Return the (x, y) coordinate for the center point of the cell that contains the specified text.  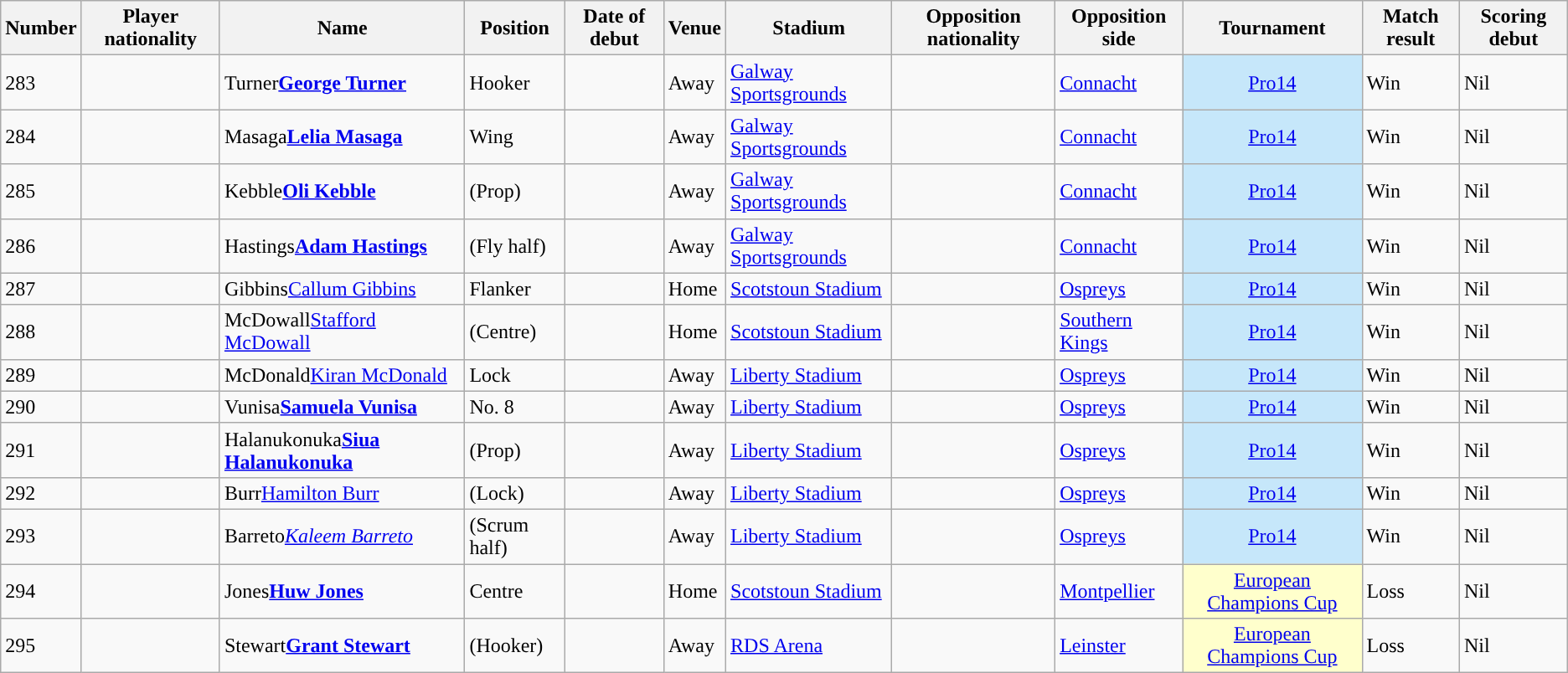
288 (41, 331)
293 (41, 536)
Flanker (515, 289)
284 (41, 137)
HalanukonukaSiua Halanukonuka (342, 450)
McDonaldKiran McDonald (342, 375)
MasagaLelia Masaga (342, 137)
Stadium (809, 28)
(Lock) (515, 493)
Opposition side (1119, 28)
No. 8 (515, 407)
Opposition nationality (973, 28)
Player nationality (151, 28)
GibbinsCallum Gibbins (342, 289)
289 (41, 375)
Date of debut (614, 28)
Number (41, 28)
McDowallStafford McDowall (342, 331)
Position (515, 28)
Southern Kings (1119, 331)
TurnerGeorge Turner (342, 82)
285 (41, 191)
Wing (515, 137)
VunisaSamuela Vunisa (342, 407)
Centre (515, 591)
Leinster (1119, 646)
Name (342, 28)
(Hooker) (515, 646)
292 (41, 493)
295 (41, 646)
KebbleOli Kebble (342, 191)
(Centre) (515, 331)
291 (41, 450)
RDS Arena (809, 646)
Hooker (515, 82)
Match result (1411, 28)
BurrHamilton Burr (342, 493)
294 (41, 591)
287 (41, 289)
StewartGrant Stewart (342, 646)
283 (41, 82)
290 (41, 407)
286 (41, 246)
HastingsAdam Hastings (342, 246)
(Fly half) (515, 246)
Venue (694, 28)
Lock (515, 375)
JonesHuw Jones (342, 591)
(Scrum half) (515, 536)
Scoring debut (1513, 28)
BarretoKaleem Barreto (342, 536)
Montpellier (1119, 591)
Tournament (1272, 28)
